Extract the [x, y] coordinate from the center of the cell holding the provided text.  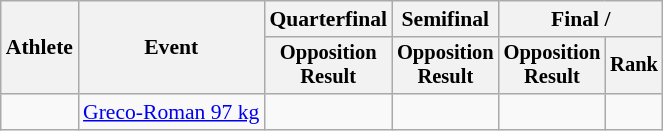
Athlete [40, 48]
Quarterfinal [328, 19]
Event [171, 48]
Semifinal [446, 19]
Rank [634, 66]
Greco-Roman 97 kg [171, 112]
Final / [581, 19]
